Pinpoint the cell where the given text exists, returning its [X, Y] midpoint coordinate. 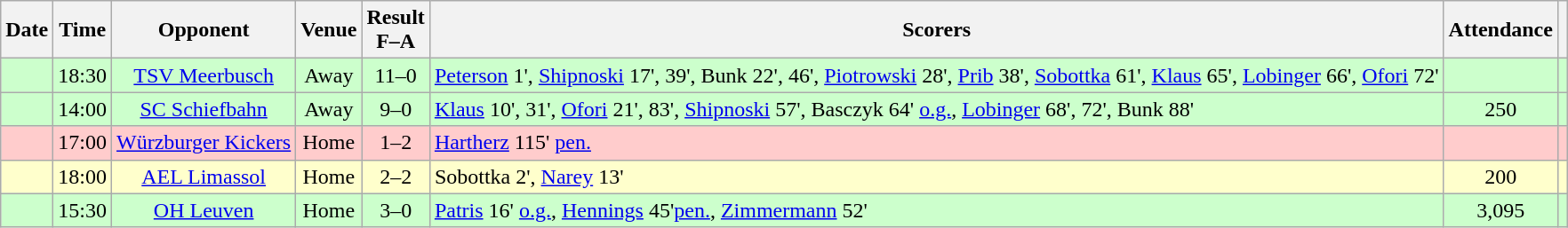
Patris 16' o.g., Hennings 45'pen., Zimmermann 52' [937, 210]
Sobottka 2', Narey 13' [937, 177]
OH Leuven [204, 210]
17:00 [83, 143]
Opponent [204, 30]
2–2 [396, 177]
TSV Meerbusch [204, 75]
AEL Limassol [204, 177]
9–0 [396, 109]
Date [27, 30]
14:00 [83, 109]
250 [1500, 109]
Time [83, 30]
3–0 [396, 210]
SC Schiefbahn [204, 109]
Attendance [1500, 30]
200 [1500, 177]
18:30 [83, 75]
Venue [329, 30]
Klaus 10', 31', Ofori 21', 83', Shipnoski 57', Basczyk 64' o.g., Lobinger 68', 72', Bunk 88' [937, 109]
18:00 [83, 177]
Scorers [937, 30]
Hartherz 115' pen. [937, 143]
ResultF–A [396, 30]
3,095 [1500, 210]
11–0 [396, 75]
Würzburger Kickers [204, 143]
Peterson 1', Shipnoski 17', 39', Bunk 22', 46', Piotrowski 28', Prib 38', Sobottka 61', Klaus 65', Lobinger 66', Ofori 72' [937, 75]
15:30 [83, 210]
1–2 [396, 143]
